Determine the [x, y] coordinate at the center of the cell enclosing the given text.  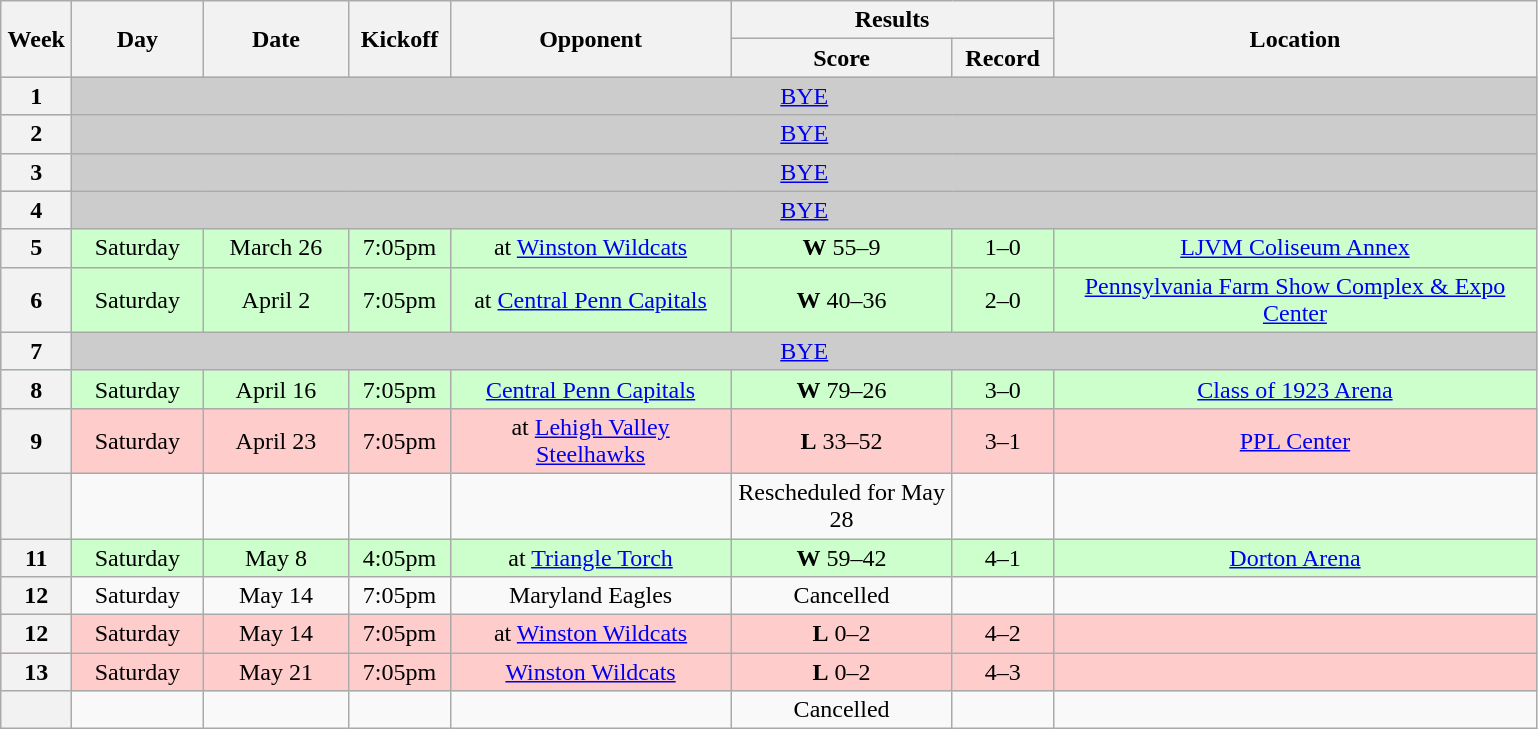
4:05pm [400, 557]
W 40–36 [842, 300]
2 [36, 134]
3–1 [1002, 440]
2–0 [1002, 300]
L 33–52 [842, 440]
6 [36, 300]
April 23 [276, 440]
Dorton Arena [1295, 557]
Central Penn Capitals [590, 389]
W 59–42 [842, 557]
4–3 [1002, 672]
Score [842, 58]
Maryland Eagles [590, 596]
Location [1295, 39]
5 [36, 248]
W 55–9 [842, 248]
Day [138, 39]
9 [36, 440]
7 [36, 351]
Pennsylvania Farm Show Complex & Expo Center [1295, 300]
3–0 [1002, 389]
1 [36, 96]
11 [36, 557]
3 [36, 172]
April 2 [276, 300]
Class of 1923 Arena [1295, 389]
Record [1002, 58]
13 [36, 672]
4–1 [1002, 557]
March 26 [276, 248]
Week [36, 39]
April 16 [276, 389]
Date [276, 39]
Kickoff [400, 39]
at Lehigh Valley Steelhawks [590, 440]
Opponent [590, 39]
W 79–26 [842, 389]
PPL Center [1295, 440]
Rescheduled for May 28 [842, 506]
LJVM Coliseum Annex [1295, 248]
Winston Wildcats [590, 672]
May 21 [276, 672]
at Central Penn Capitals [590, 300]
Results [892, 20]
4–2 [1002, 634]
8 [36, 389]
May 8 [276, 557]
at Triangle Torch [590, 557]
4 [36, 210]
1–0 [1002, 248]
